Find where the given text appears and provide that cell's center as (X, Y) coordinate. 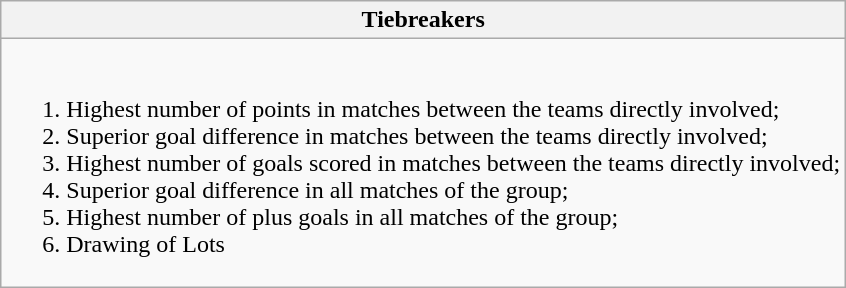
Tiebreakers (424, 20)
